From the cell containing the given text, extract its center point as [x, y] coordinate. 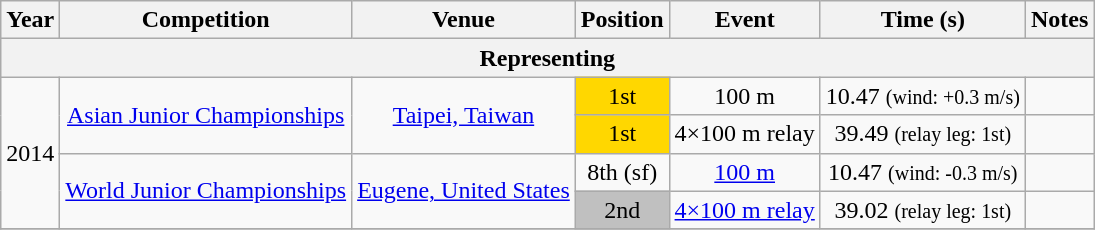
Eugene, United States [464, 191]
Taipei, Taiwan [464, 115]
Venue [464, 20]
2014 [30, 153]
Year [30, 20]
Competition [206, 20]
8th (sf) [622, 172]
39.49 (relay leg: 1st) [922, 134]
Notes [1059, 20]
Event [744, 20]
Position [622, 20]
2nd [622, 210]
10.47 (wind: +0.3 m/s) [922, 96]
Representing [548, 58]
World Junior Championships [206, 191]
Asian Junior Championships [206, 115]
Time (s) [922, 20]
39.02 (relay leg: 1st) [922, 210]
10.47 (wind: -0.3 m/s) [922, 172]
